From the cell containing the given text, extract its center point as [X, Y] coordinate. 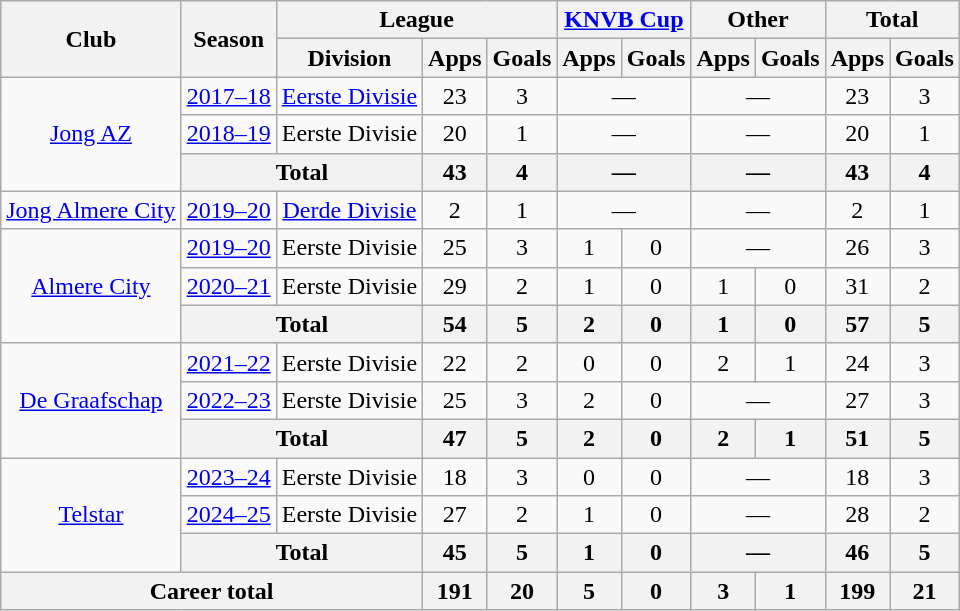
2023–24 [228, 477]
2020–21 [228, 286]
KNVB Cup [624, 20]
21 [925, 591]
24 [857, 362]
22 [455, 362]
League [416, 20]
2017–18 [228, 96]
Derde Divisie [349, 210]
47 [455, 438]
Other [758, 20]
Jong AZ [91, 134]
Jong Almere City [91, 210]
Career total [212, 591]
45 [455, 553]
28 [857, 515]
Club [91, 39]
2022–23 [228, 400]
Season [228, 39]
46 [857, 553]
2018–19 [228, 134]
2024–25 [228, 515]
31 [857, 286]
2021–22 [228, 362]
57 [857, 324]
29 [455, 286]
De Graafschap [91, 400]
51 [857, 438]
191 [455, 591]
199 [857, 591]
Division [349, 58]
54 [455, 324]
Almere City [91, 286]
26 [857, 248]
Telstar [91, 515]
